Pinpoint the cell where the given text exists, returning its [X, Y] midpoint coordinate. 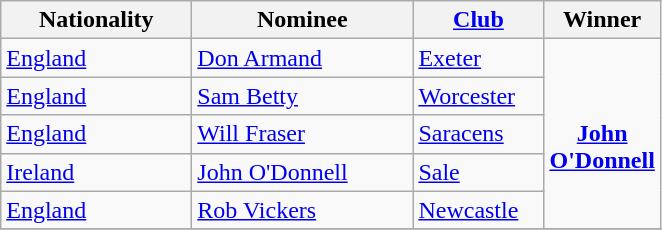
Saracens [478, 134]
Club [478, 20]
Will Fraser [302, 134]
Sam Betty [302, 96]
Winner [602, 20]
Sale [478, 172]
Nationality [96, 20]
Rob Vickers [302, 210]
Exeter [478, 58]
Newcastle [478, 210]
Worcester [478, 96]
Nominee [302, 20]
Don Armand [302, 58]
Ireland [96, 172]
